Scan for the cell matching the given text and deliver its [X, Y] coordinate at center. 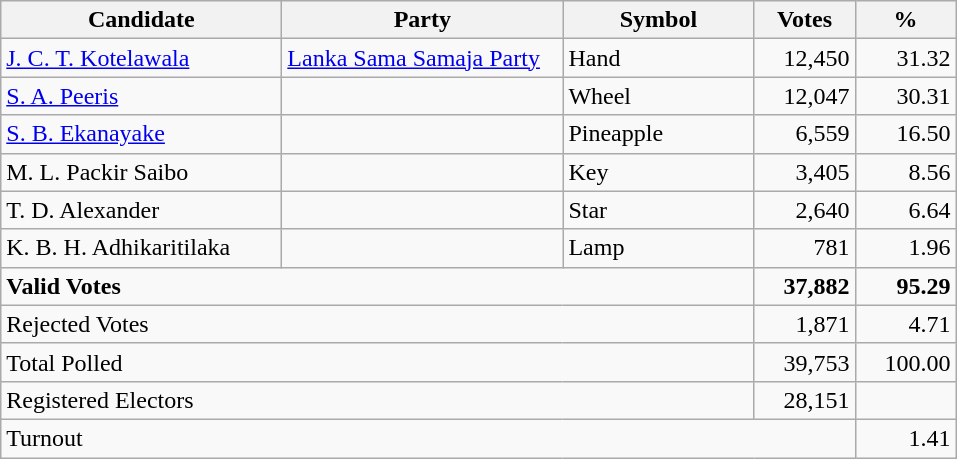
Star [658, 210]
Symbol [658, 20]
6,559 [804, 134]
Valid Votes [378, 286]
6.64 [906, 210]
16.50 [906, 134]
781 [804, 248]
1,871 [804, 324]
K. B. H. Adhikaritilaka [142, 248]
39,753 [804, 362]
Key [658, 172]
Hand [658, 58]
% [906, 20]
Pineapple [658, 134]
Votes [804, 20]
Party [422, 20]
Candidate [142, 20]
Total Polled [378, 362]
1.41 [906, 438]
M. L. Packir Saibo [142, 172]
30.31 [906, 96]
Turnout [428, 438]
Registered Electors [378, 400]
J. C. T. Kotelawala [142, 58]
28,151 [804, 400]
37,882 [804, 286]
12,450 [804, 58]
1.96 [906, 248]
Lanka Sama Samaja Party [422, 58]
Lamp [658, 248]
31.32 [906, 58]
8.56 [906, 172]
S. A. Peeris [142, 96]
Wheel [658, 96]
100.00 [906, 362]
3,405 [804, 172]
2,640 [804, 210]
Rejected Votes [378, 324]
T. D. Alexander [142, 210]
95.29 [906, 286]
12,047 [804, 96]
S. B. Ekanayake [142, 134]
4.71 [906, 324]
